Provide the (x, y) coordinate of the cell's center where the given text is located.  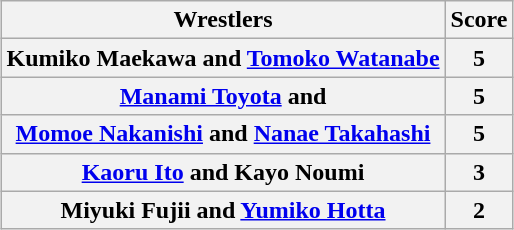
Kaoru Ito and Kayo Noumi (223, 172)
Momoe Nakanishi and Nanae Takahashi (223, 134)
Wrestlers (223, 20)
Kumiko Maekawa and Tomoko Watanabe (223, 58)
Score (479, 20)
3 (479, 172)
Manami Toyota and (223, 96)
2 (479, 210)
Miyuki Fujii and Yumiko Hotta (223, 210)
